For the text-containing cell, return its midpoint in [X, Y] coordinate format. 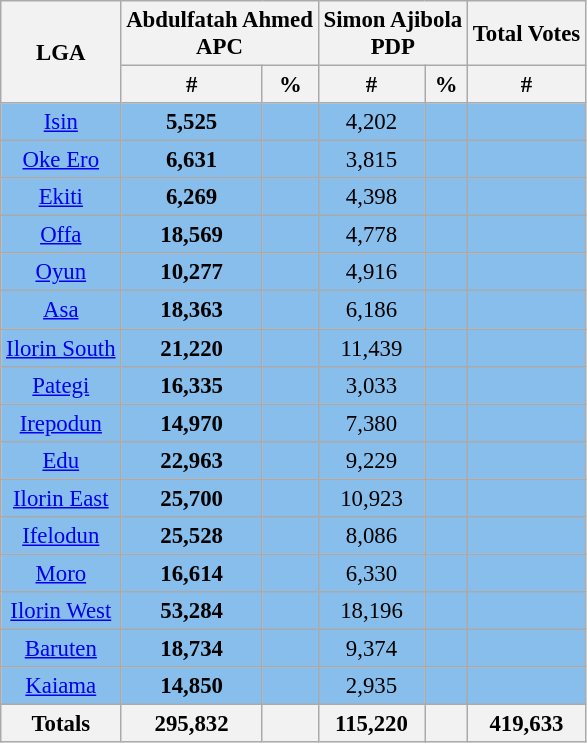
7,380 [372, 423]
Simon AjibolaPDP [392, 34]
Ilorin South [61, 348]
Oyun [61, 273]
22,963 [192, 460]
18,363 [192, 310]
Asa [61, 310]
Ekiti [61, 197]
Kaiama [61, 686]
9,229 [372, 460]
8,086 [372, 536]
9,374 [372, 648]
Irepodun [61, 423]
4,778 [372, 235]
6,330 [372, 573]
LGA [61, 52]
16,335 [192, 385]
295,832 [192, 724]
3,033 [372, 385]
2,935 [372, 686]
14,970 [192, 423]
Total Votes [526, 34]
6,269 [192, 197]
4,916 [372, 273]
10,923 [372, 498]
3,815 [372, 160]
16,614 [192, 573]
Edu [61, 460]
5,525 [192, 122]
Ilorin West [61, 611]
Ifelodun [61, 536]
53,284 [192, 611]
Baruten [61, 648]
Pategi [61, 385]
11,439 [372, 348]
4,398 [372, 197]
Offa [61, 235]
18,196 [372, 611]
Ilorin East [61, 498]
4,202 [372, 122]
6,631 [192, 160]
Oke Ero [61, 160]
Moro [61, 573]
18,734 [192, 648]
419,633 [526, 724]
21,220 [192, 348]
Totals [61, 724]
6,186 [372, 310]
25,700 [192, 498]
Abdulfatah AhmedAPC [220, 34]
25,528 [192, 536]
18,569 [192, 235]
115,220 [372, 724]
14,850 [192, 686]
10,277 [192, 273]
Isin [61, 122]
